Extract the [x, y] coordinate from the center of the cell holding the provided text.  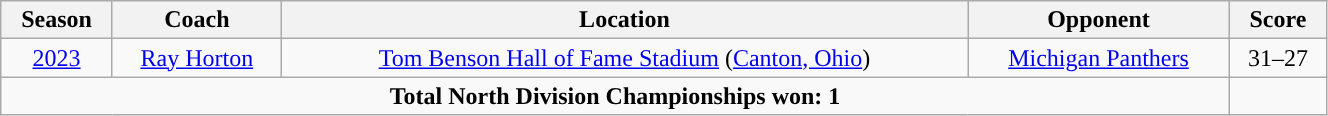
Location [624, 20]
2023 [57, 58]
Coach [196, 20]
Opponent [1099, 20]
Michigan Panthers [1099, 58]
Season [57, 20]
31–27 [1278, 58]
Ray Horton [196, 58]
Total North Division Championships won: 1 [616, 96]
Score [1278, 20]
Tom Benson Hall of Fame Stadium (Canton, Ohio) [624, 58]
